Capture the cell that displays the provided text and extract its [X, Y] central coordinate. 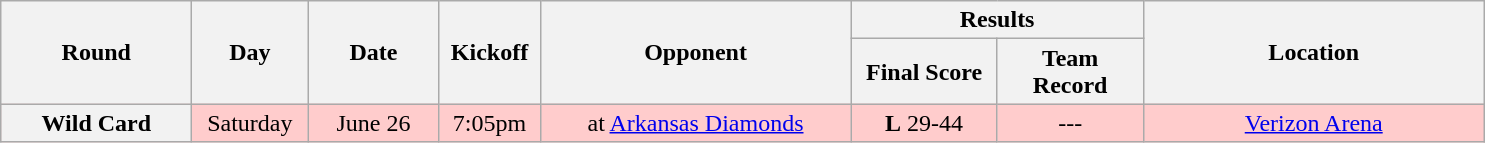
L 29-44 [924, 123]
Results [997, 20]
Date [374, 52]
Day [250, 52]
7:05pm [490, 123]
Round [96, 52]
Location [1314, 52]
Saturday [250, 123]
Final Score [924, 72]
Team Record [1070, 72]
Verizon Arena [1314, 123]
--- [1070, 123]
June 26 [374, 123]
Kickoff [490, 52]
Wild Card [96, 123]
Opponent [696, 52]
at Arkansas Diamonds [696, 123]
